Scan for the cell matching the given text and deliver its (x, y) coordinate at center. 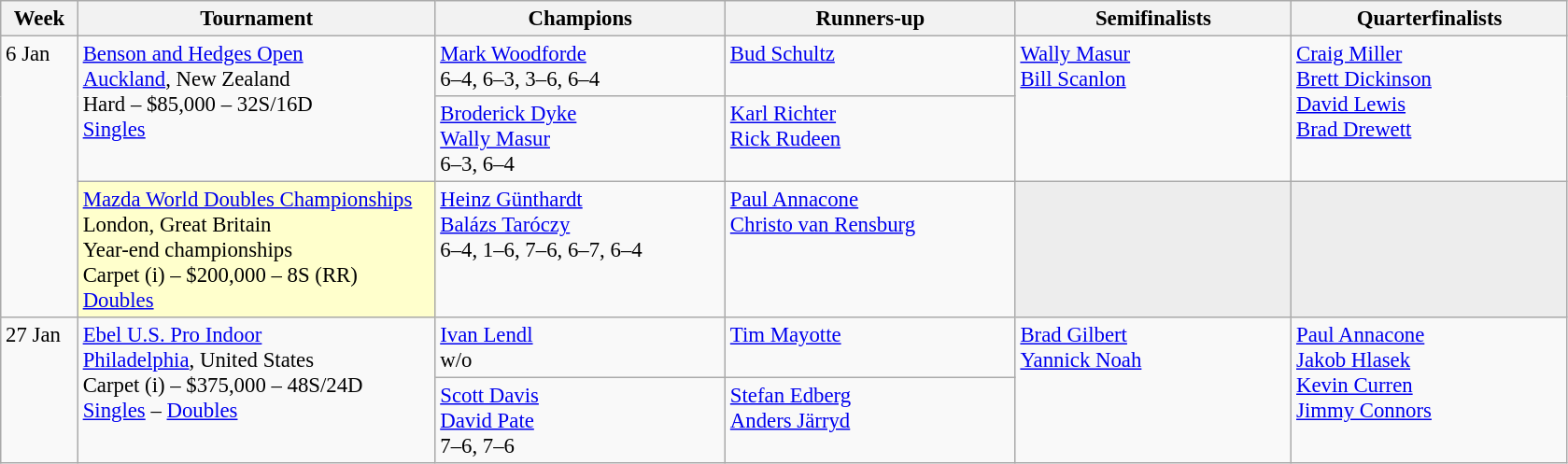
Quarterfinalists (1430, 19)
Paul Annacone Jakob Hlasek Kevin Curren Jimmy Connors (1430, 390)
Mazda World Doubles Championships London, Great BritainYear-end championshipsCarpet (i) – $200,000 – 8S (RR)Doubles (256, 250)
Bud Schultz (870, 67)
Ivan Lendlw/o (581, 347)
Karl Richter Rick Rudeen (870, 139)
Craig Miller Brett Dickinson David Lewis Brad Drewett (1430, 109)
Stefan Edberg Anders Järryd (870, 421)
Benson and Hedges Open Auckland, New Zealand Hard – $85,000 – 32S/16DSingles (256, 109)
Scott Davis David Pate7–6, 7–6 (581, 421)
Mark Woodforde 6–4, 6–3, 3–6, 6–4 (581, 67)
Heinz Günthardt Balázs Taróczy6–4, 1–6, 7–6, 6–7, 6–4 (581, 250)
Broderick Dyke Wally Masur6–3, 6–4 (581, 139)
Champions (581, 19)
6 Jan (39, 177)
Tournament (256, 19)
27 Jan (39, 390)
Wally Masur Bill Scanlon (1153, 109)
Paul Annacone Christo van Rensburg (870, 250)
Week (39, 19)
Tim Mayotte (870, 347)
Semifinalists (1153, 19)
Ebel U.S. Pro Indoor Philadelphia, United StatesCarpet (i) – $375,000 – 48S/24D Singles – Doubles (256, 390)
Brad Gilbert Yannick Noah (1153, 390)
Runners-up (870, 19)
